Return the [X, Y] coordinate for the center point of the cell that contains the specified text.  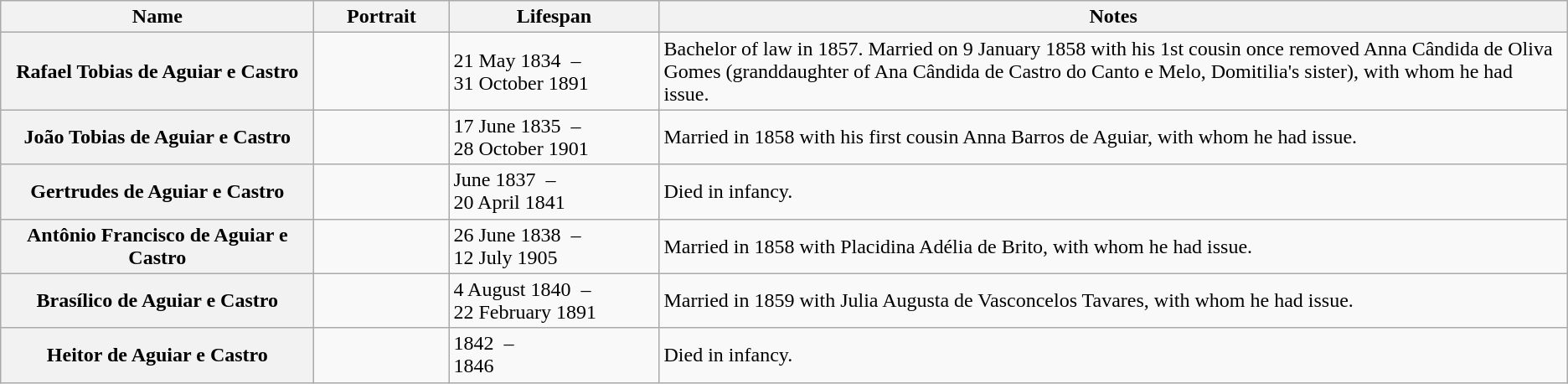
Married in 1859 with Julia Augusta de Vasconcelos Tavares, with whom he had issue. [1113, 300]
Antônio Francisco de Aguiar e Castro [157, 246]
Gertrudes de Aguiar e Castro [157, 191]
Portrait [382, 17]
Married in 1858 with his first cousin Anna Barros de Aguiar, with whom he had issue. [1113, 138]
Brasílico de Aguiar e Castro [157, 300]
Lifespan [554, 17]
26 June 1838 – 12 July 1905 [554, 246]
1842 – 1846 [554, 355]
Notes [1113, 17]
June 1837 – 20 April 1841 [554, 191]
17 June 1835 – 28 October 1901 [554, 138]
Married in 1858 with Placidina Adélia de Brito, with whom he had issue. [1113, 246]
Rafael Tobias de Aguiar e Castro [157, 71]
Heitor de Aguiar e Castro [157, 355]
Name [157, 17]
João Tobias de Aguiar e Castro [157, 138]
4 August 1840 – 22 February 1891 [554, 300]
21 May 1834 – 31 October 1891 [554, 71]
